Capture the cell that displays the provided text and extract its [X, Y] central coordinate. 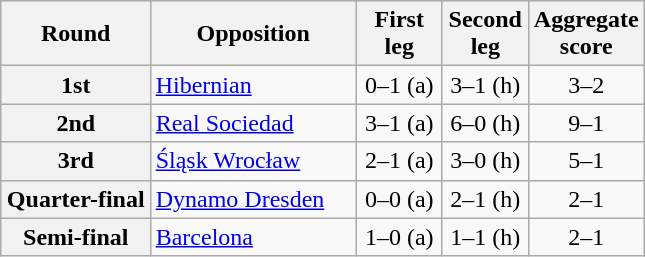
6–0 (h) [485, 123]
Barcelona [253, 237]
3–0 (h) [485, 161]
3rd [76, 161]
2–1 (h) [485, 199]
Aggregate score [586, 34]
0–1 (a) [399, 85]
Opposition [253, 34]
9–1 [586, 123]
1–0 (a) [399, 237]
Semi-final [76, 237]
Śląsk Wrocław [253, 161]
2nd [76, 123]
1–1 (h) [485, 237]
Quarter-final [76, 199]
Real Sociedad [253, 123]
Second leg [485, 34]
Round [76, 34]
3–1 (h) [485, 85]
0–0 (a) [399, 199]
5–1 [586, 161]
1st [76, 85]
3–2 [586, 85]
2–1 (a) [399, 161]
3–1 (a) [399, 123]
Dynamo Dresden [253, 199]
Hibernian [253, 85]
First leg [399, 34]
